Scan for the cell matching the given text and deliver its (x, y) coordinate at center. 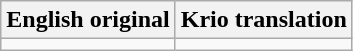
English original (88, 20)
Krio translation (264, 20)
